Capture the cell that displays the provided text and extract its [x, y] central coordinate. 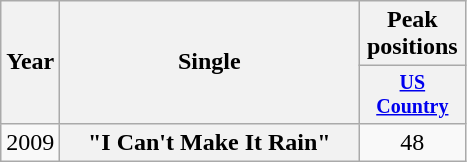
48 [412, 142]
US Country [412, 94]
2009 [30, 142]
Peak positions [412, 34]
"I Can't Make It Rain" [210, 142]
Year [30, 62]
Single [210, 62]
